Output the (x, y) coordinate of the center of the cell containing the given text.  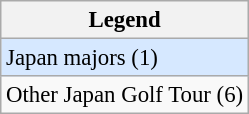
Japan majors (1) (125, 58)
Legend (125, 20)
Other Japan Golf Tour (6) (125, 95)
